Determine the [x, y] coordinate at the center of the cell enclosing the given text.  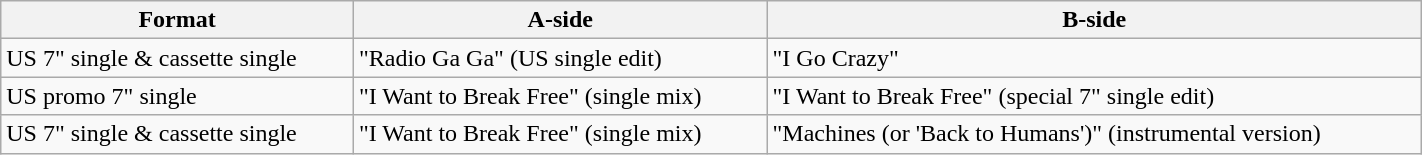
Format [178, 20]
"I Go Crazy" [1094, 58]
"Radio Ga Ga" (US single edit) [560, 58]
US promo 7" single [178, 96]
"Machines (or 'Back to Humans')" (instrumental version) [1094, 134]
A-side [560, 20]
"I Want to Break Free" (special 7" single edit) [1094, 96]
B-side [1094, 20]
